For the text-containing cell, return its midpoint in (X, Y) coordinate format. 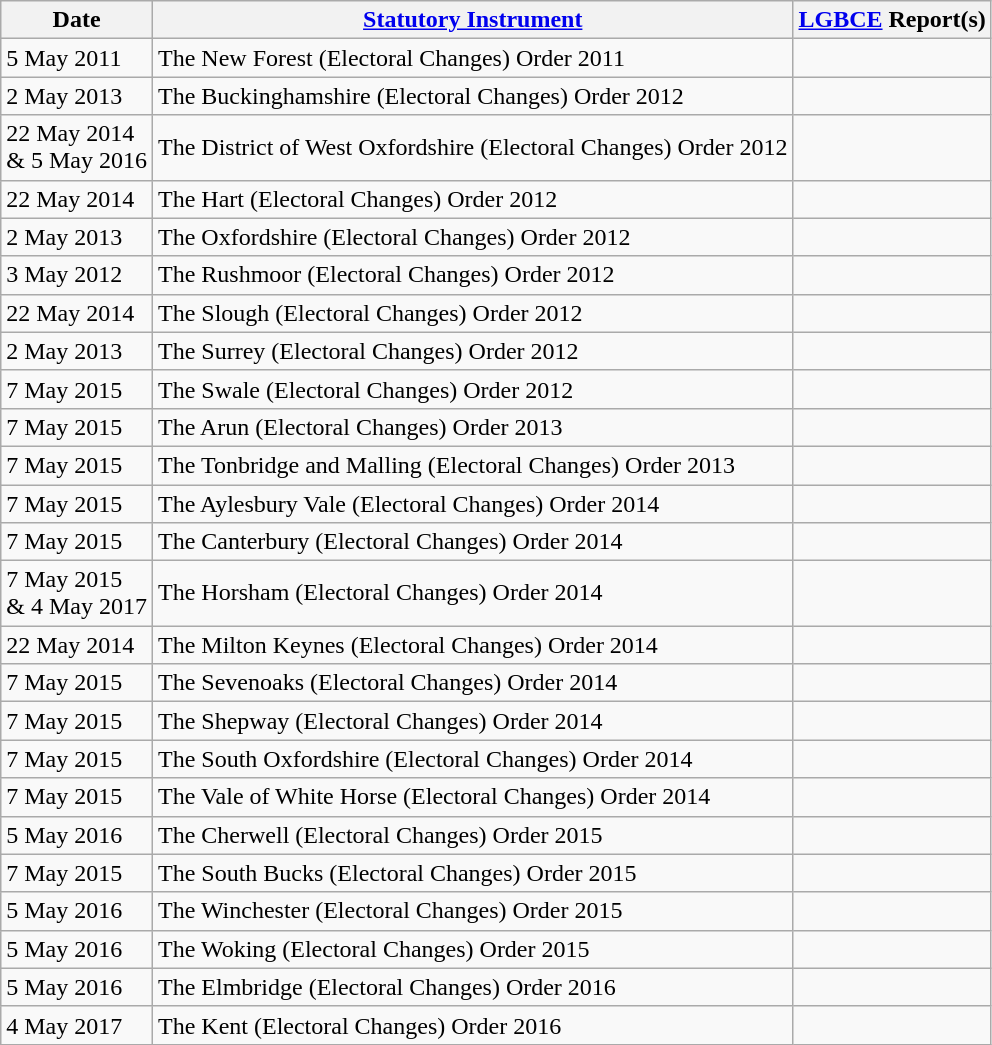
The Oxfordshire (Electoral Changes) Order 2012 (472, 237)
The Shepway (Electoral Changes) Order 2014 (472, 721)
The Surrey (Electoral Changes) Order 2012 (472, 351)
The Canterbury (Electoral Changes) Order 2014 (472, 542)
The Horsham (Electoral Changes) Order 2014 (472, 594)
The South Bucks (Electoral Changes) Order 2015 (472, 873)
The New Forest (Electoral Changes) Order 2011 (472, 58)
The Milton Keynes (Electoral Changes) Order 2014 (472, 645)
3 May 2012 (77, 275)
The Arun (Electoral Changes) Order 2013 (472, 427)
The Buckinghamshire (Electoral Changes) Order 2012 (472, 96)
The South Oxfordshire (Electoral Changes) Order 2014 (472, 759)
The Tonbridge and Malling (Electoral Changes) Order 2013 (472, 465)
Statutory Instrument (472, 20)
The Rushmoor (Electoral Changes) Order 2012 (472, 275)
7 May 2015& 4 May 2017 (77, 594)
5 May 2011 (77, 58)
The Winchester (Electoral Changes) Order 2015 (472, 911)
The Vale of White Horse (Electoral Changes) Order 2014 (472, 797)
LGBCE Report(s) (892, 20)
The Swale (Electoral Changes) Order 2012 (472, 389)
4 May 2017 (77, 1025)
The Elmbridge (Electoral Changes) Order 2016 (472, 987)
The Woking (Electoral Changes) Order 2015 (472, 949)
The District of West Oxfordshire (Electoral Changes) Order 2012 (472, 148)
The Slough (Electoral Changes) Order 2012 (472, 313)
The Aylesbury Vale (Electoral Changes) Order 2014 (472, 503)
The Kent (Electoral Changes) Order 2016 (472, 1025)
22 May 2014& 5 May 2016 (77, 148)
The Cherwell (Electoral Changes) Order 2015 (472, 835)
The Hart (Electoral Changes) Order 2012 (472, 199)
The Sevenoaks (Electoral Changes) Order 2014 (472, 683)
Date (77, 20)
